Capture the cell that displays the provided text and extract its [X, Y] central coordinate. 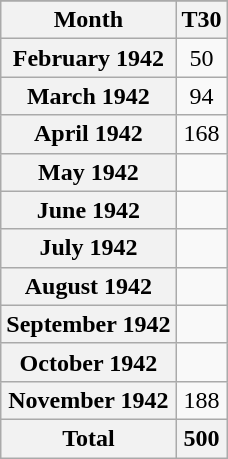
Total [88, 438]
168 [202, 134]
500 [202, 438]
50 [202, 58]
October 1942 [88, 362]
August 1942 [88, 286]
February 1942 [88, 58]
November 1942 [88, 400]
Month [88, 20]
June 1942 [88, 210]
May 1942 [88, 172]
April 1942 [88, 134]
188 [202, 400]
March 1942 [88, 96]
July 1942 [88, 248]
94 [202, 96]
September 1942 [88, 324]
T30 [202, 20]
